Locate the cell with the specified text and output its [X, Y] center coordinate. 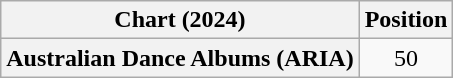
50 [406, 58]
Australian Dance Albums (ARIA) [180, 58]
Position [406, 20]
Chart (2024) [180, 20]
